Output the (x, y) coordinate of the center of the cell containing the given text.  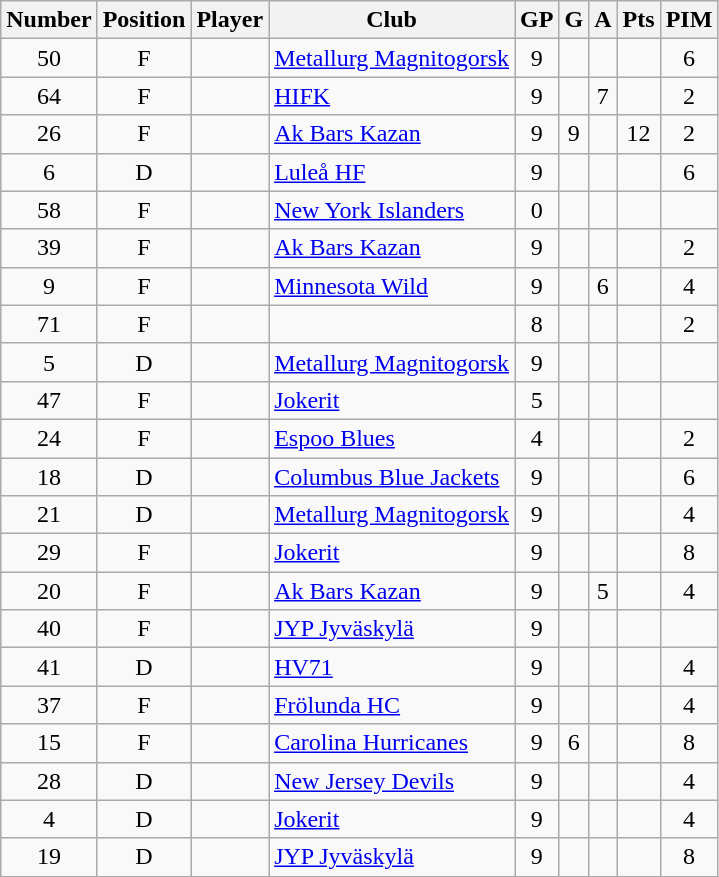
15 (49, 743)
37 (49, 705)
Player (230, 20)
71 (49, 324)
HV71 (392, 667)
A (603, 20)
GP (537, 20)
New Jersey Devils (392, 781)
18 (49, 477)
26 (49, 134)
28 (49, 781)
New York Islanders (392, 210)
Espoo Blues (392, 438)
64 (49, 96)
58 (49, 210)
20 (49, 591)
41 (49, 667)
Columbus Blue Jackets (392, 477)
Pts (638, 20)
29 (49, 553)
7 (603, 96)
Carolina Hurricanes (392, 743)
12 (638, 134)
G (574, 20)
24 (49, 438)
Number (49, 20)
Minnesota Wild (392, 286)
Club (392, 20)
39 (49, 248)
Luleå HF (392, 172)
HIFK (392, 96)
19 (49, 857)
Frölunda HC (392, 705)
50 (49, 58)
0 (537, 210)
21 (49, 515)
PIM (689, 20)
Position (144, 20)
40 (49, 629)
47 (49, 400)
